Determine the [x, y] coordinate at the center of the cell enclosing the given text.  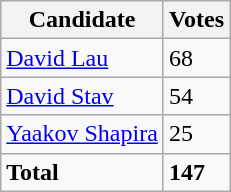
David Stav [82, 96]
25 [196, 134]
Candidate [82, 20]
Yaakov Shapira [82, 134]
Votes [196, 20]
Total [82, 172]
54 [196, 96]
68 [196, 58]
147 [196, 172]
David Lau [82, 58]
